Extract the [x, y] coordinate from the center of the cell holding the provided text.  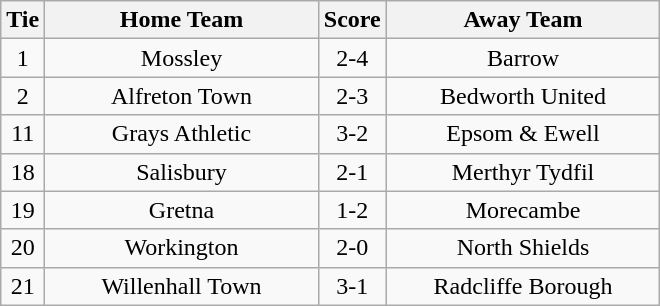
Score [352, 20]
Workington [182, 248]
19 [23, 210]
Mossley [182, 58]
2-4 [352, 58]
Willenhall Town [182, 286]
Salisbury [182, 172]
Bedworth United [523, 96]
1 [23, 58]
Alfreton Town [182, 96]
18 [23, 172]
Tie [23, 20]
2-1 [352, 172]
Radcliffe Borough [523, 286]
3-1 [352, 286]
Morecambe [523, 210]
Away Team [523, 20]
Epsom & Ewell [523, 134]
20 [23, 248]
Home Team [182, 20]
1-2 [352, 210]
3-2 [352, 134]
Merthyr Tydfil [523, 172]
11 [23, 134]
Grays Athletic [182, 134]
Barrow [523, 58]
2-0 [352, 248]
2 [23, 96]
North Shields [523, 248]
Gretna [182, 210]
2-3 [352, 96]
21 [23, 286]
